Return (x, y) of the center of cell containing provided text 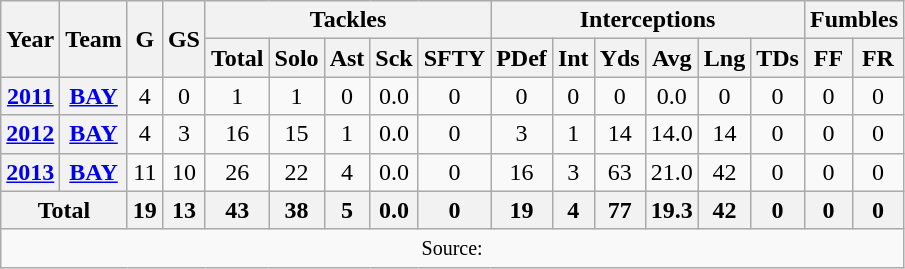
Tackles (348, 20)
Year (30, 39)
21.0 (672, 172)
Ast (347, 58)
13 (184, 210)
63 (620, 172)
26 (237, 172)
Avg (672, 58)
Sck (394, 58)
PDef (522, 58)
77 (620, 210)
G (144, 39)
Team (94, 39)
2011 (30, 96)
Lng (724, 58)
43 (237, 210)
22 (296, 172)
10 (184, 172)
Fumbles (854, 20)
2013 (30, 172)
SFTY (454, 58)
Interceptions (648, 20)
2012 (30, 134)
11 (144, 172)
TDs (778, 58)
38 (296, 210)
19.3 (672, 210)
Yds (620, 58)
15 (296, 134)
GS (184, 39)
14.0 (672, 134)
Solo (296, 58)
Int (573, 58)
FR (878, 58)
Source: (452, 248)
5 (347, 210)
FF (828, 58)
